Extract the [x, y] coordinate from the center of the cell holding the provided text.  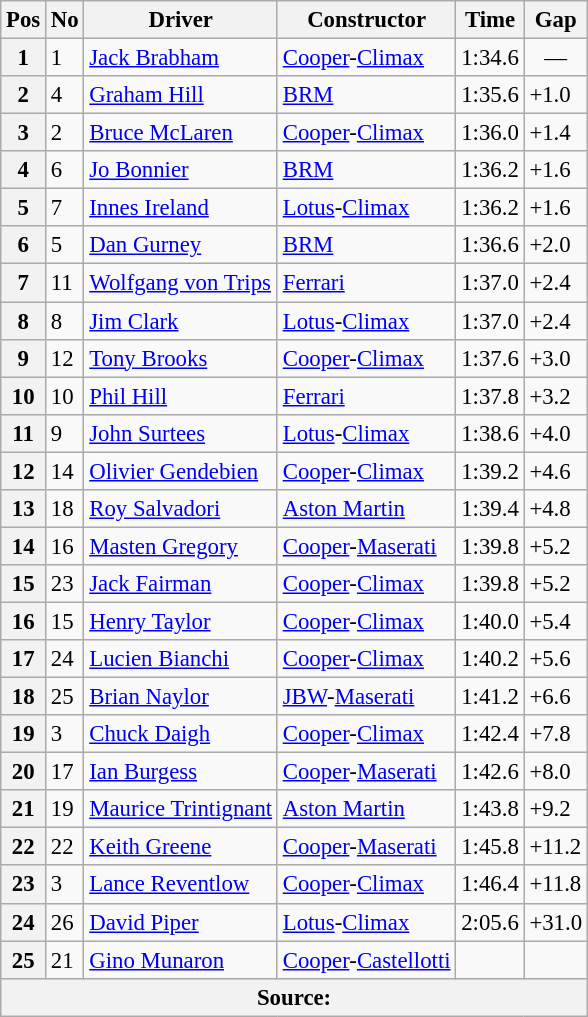
1:35.6 [490, 95]
+2.0 [556, 245]
— [556, 58]
Source: [294, 997]
+5.6 [556, 659]
Olivier Gendebien [180, 471]
Graham Hill [180, 95]
Henry Taylor [180, 621]
13 [24, 509]
David Piper [180, 922]
1:36.6 [490, 245]
1:42.6 [490, 772]
1:38.6 [490, 433]
+4.0 [556, 433]
Innes Ireland [180, 208]
Ian Burgess [180, 772]
1:37.6 [490, 358]
1:40.0 [490, 621]
1:39.4 [490, 509]
Masten Gregory [180, 546]
Roy Salvadori [180, 509]
20 [24, 772]
1:46.4 [490, 885]
2:05.6 [490, 922]
JBW-Maserati [366, 697]
26 [65, 922]
Tony Brooks [180, 358]
Keith Greene [180, 847]
Maurice Trintignant [180, 809]
Cooper-Castellotti [366, 960]
1:34.6 [490, 58]
1:37.8 [490, 396]
Lance Reventlow [180, 885]
+6.6 [556, 697]
Dan Gurney [180, 245]
Jim Clark [180, 321]
+7.8 [556, 734]
+11.8 [556, 885]
1:42.4 [490, 734]
1:36.0 [490, 133]
Jack Fairman [180, 584]
+4.8 [556, 509]
+3.0 [556, 358]
+1.0 [556, 95]
+31.0 [556, 922]
Constructor [366, 20]
Brian Naylor [180, 697]
Gap [556, 20]
Wolfgang von Trips [180, 283]
1:39.2 [490, 471]
Phil Hill [180, 396]
1:45.8 [490, 847]
1:40.2 [490, 659]
Driver [180, 20]
Pos [24, 20]
No [65, 20]
Bruce McLaren [180, 133]
Chuck Daigh [180, 734]
+4.6 [556, 471]
Gino Munaron [180, 960]
+3.2 [556, 396]
Jo Bonnier [180, 170]
+5.4 [556, 621]
John Surtees [180, 433]
+11.2 [556, 847]
Lucien Bianchi [180, 659]
+8.0 [556, 772]
1:41.2 [490, 697]
1:43.8 [490, 809]
Jack Brabham [180, 58]
+9.2 [556, 809]
+1.4 [556, 133]
Time [490, 20]
